Locate the cell with the specified text and output its [X, Y] center coordinate. 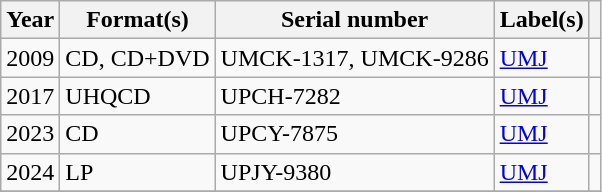
CD, CD+DVD [138, 58]
Label(s) [542, 20]
Year [30, 20]
2023 [30, 134]
UPCY-7875 [354, 134]
UMCK-1317, UMCK-9286 [354, 58]
UHQCD [138, 96]
CD [138, 134]
Format(s) [138, 20]
2024 [30, 172]
2017 [30, 96]
UPCH-7282 [354, 96]
UPJY-9380 [354, 172]
2009 [30, 58]
LP [138, 172]
Serial number [354, 20]
